Find where the given text appears and provide that cell's center as (X, Y) coordinate. 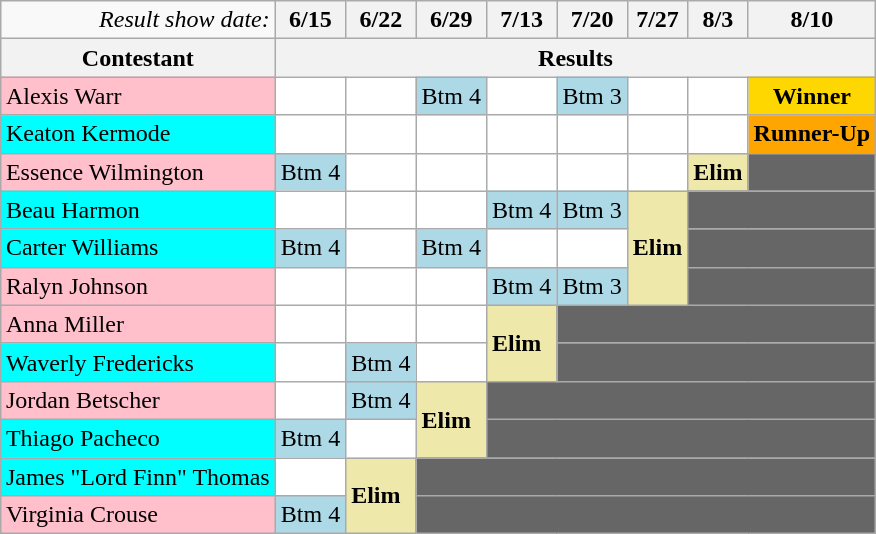
7/27 (657, 20)
Waverly Fredericks (138, 362)
7/13 (521, 20)
Results (575, 58)
James "Lord Finn" Thomas (138, 477)
8/10 (812, 20)
6/29 (451, 20)
Ralyn Johnson (138, 286)
6/15 (310, 20)
7/20 (592, 20)
Essence Wilmington (138, 172)
Alexis Warr (138, 96)
8/3 (718, 20)
Beau Harmon (138, 210)
Keaton Kermode (138, 134)
Thiago Pacheco (138, 438)
Carter Williams (138, 248)
Contestant (138, 58)
Anna Miller (138, 324)
6/22 (381, 20)
Jordan Betscher (138, 400)
Runner-Up (812, 134)
Virginia Crouse (138, 515)
Result show date: (138, 20)
Winner (812, 96)
